Pinpoint the cell where the given text exists, returning its [x, y] midpoint coordinate. 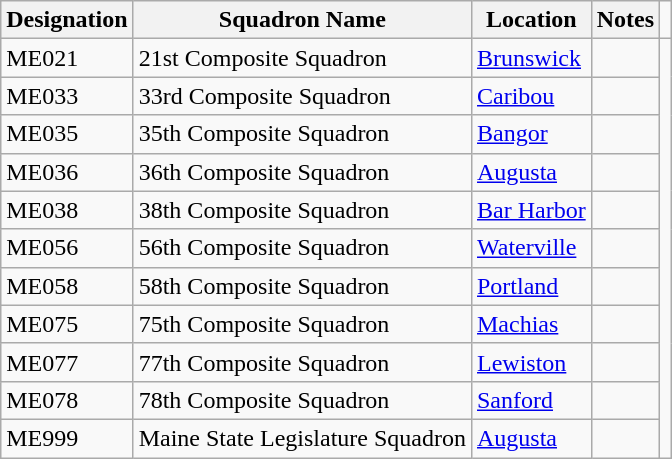
Lewiston [531, 362]
ME021 [67, 58]
ME999 [67, 438]
36th Composite Squadron [302, 172]
Squadron Name [302, 20]
Brunswick [531, 58]
75th Composite Squadron [302, 324]
38th Composite Squadron [302, 210]
77th Composite Squadron [302, 362]
ME038 [67, 210]
21st Composite Squadron [302, 58]
35th Composite Squadron [302, 134]
56th Composite Squadron [302, 248]
ME033 [67, 96]
Designation [67, 20]
Machias [531, 324]
ME078 [67, 400]
Maine State Legislature Squadron [302, 438]
ME075 [67, 324]
ME058 [67, 286]
ME035 [67, 134]
ME077 [67, 362]
58th Composite Squadron [302, 286]
Portland [531, 286]
ME056 [67, 248]
78th Composite Squadron [302, 400]
Sanford [531, 400]
Waterville [531, 248]
Bar Harbor [531, 210]
33rd Composite Squadron [302, 96]
Bangor [531, 134]
ME036 [67, 172]
Notes [625, 20]
Caribou [531, 96]
Location [531, 20]
